Output the (x, y) coordinate of the center of the cell containing the given text.  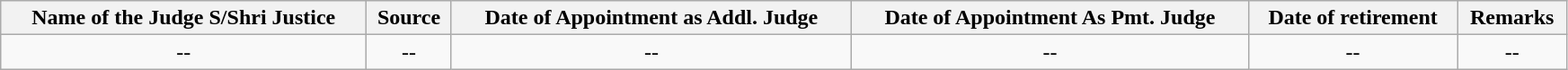
Remarks (1512, 18)
Date of retirement (1352, 18)
Date of Appointment as Addl. Judge (651, 18)
Name of the Judge S/Shri Justice (183, 18)
Source (410, 18)
Date of Appointment As Pmt. Judge (1050, 18)
